Identify which cell holds the provided text, then report its [x, y] central coordinate. 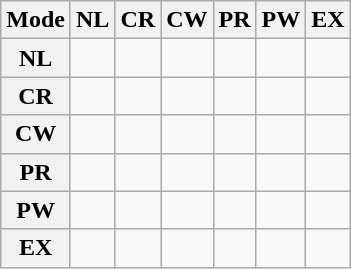
Mode [36, 20]
